Provide the [X, Y] coordinate of the cell's center where the given text is located.  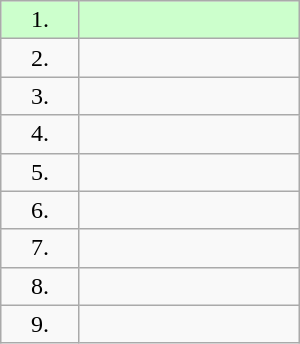
1. [40, 20]
6. [40, 210]
3. [40, 96]
9. [40, 324]
4. [40, 134]
7. [40, 248]
5. [40, 172]
8. [40, 286]
2. [40, 58]
